Locate the cell with the specified text and output its [x, y] center coordinate. 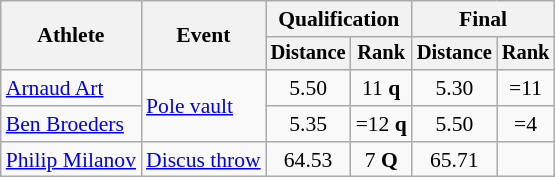
Athlete [71, 36]
Arnaud Art [71, 88]
5.30 [454, 88]
Qualification [339, 19]
Event [204, 36]
=12 q [382, 124]
11 q [382, 88]
=4 [526, 124]
=11 [526, 88]
Pole vault [204, 106]
5.35 [308, 124]
Ben Broeders [71, 124]
Final [483, 19]
